Extract the (X, Y) coordinate from the center of the cell holding the provided text.  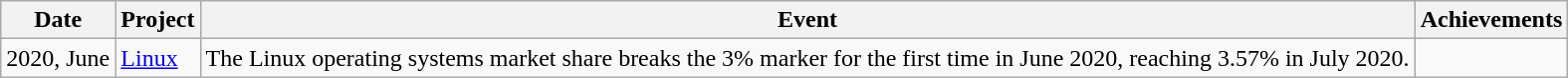
Achievements (1491, 20)
2020, June (58, 58)
Project (157, 20)
Linux (157, 58)
Event (807, 20)
The Linux operating systems market share breaks the 3% marker for the first time in June 2020, reaching 3.57% in July 2020. (807, 58)
Date (58, 20)
